Identify which cell holds the provided text, then report its (x, y) central coordinate. 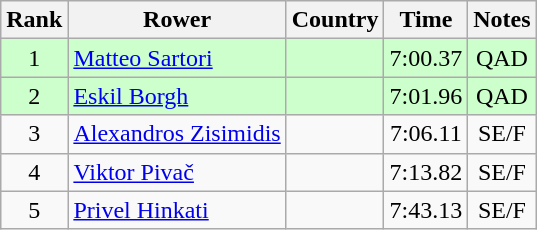
Rower (177, 20)
2 (34, 96)
1 (34, 58)
7:06.11 (426, 134)
7:13.82 (426, 172)
Viktor Pivač (177, 172)
Country (335, 20)
Matteo Sartori (177, 58)
7:01.96 (426, 96)
Alexandros Zisimidis (177, 134)
3 (34, 134)
5 (34, 210)
Eskil Borgh (177, 96)
Privel Hinkati (177, 210)
Rank (34, 20)
4 (34, 172)
Time (426, 20)
7:00.37 (426, 58)
Notes (502, 20)
7:43.13 (426, 210)
